For the text-containing cell, return its midpoint in (x, y) coordinate format. 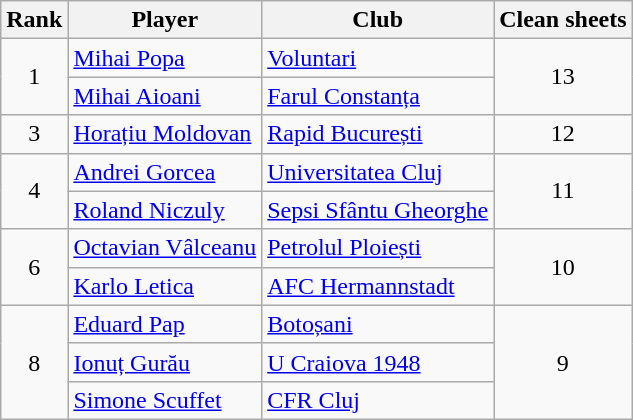
Universitatea Cluj (378, 172)
U Craiova 1948 (378, 362)
Voluntari (378, 58)
Clean sheets (563, 20)
Botoșani (378, 324)
9 (563, 362)
CFR Cluj (378, 400)
Karlo Letica (165, 286)
Roland Niczuly (165, 210)
10 (563, 267)
Ionuț Gurău (165, 362)
4 (34, 191)
Simone Scuffet (165, 400)
12 (563, 134)
Farul Constanța (378, 96)
Club (378, 20)
AFC Hermannstadt (378, 286)
1 (34, 77)
Mihai Aioani (165, 96)
Eduard Pap (165, 324)
Player (165, 20)
Horațiu Moldovan (165, 134)
Rank (34, 20)
8 (34, 362)
11 (563, 191)
Andrei Gorcea (165, 172)
Petrolul Ploiești (378, 248)
Mihai Popa (165, 58)
Octavian Vâlceanu (165, 248)
Rapid București (378, 134)
3 (34, 134)
Sepsi Sfântu Gheorghe (378, 210)
6 (34, 267)
13 (563, 77)
